Return the (x, y) coordinate for the center point of the cell that contains the specified text.  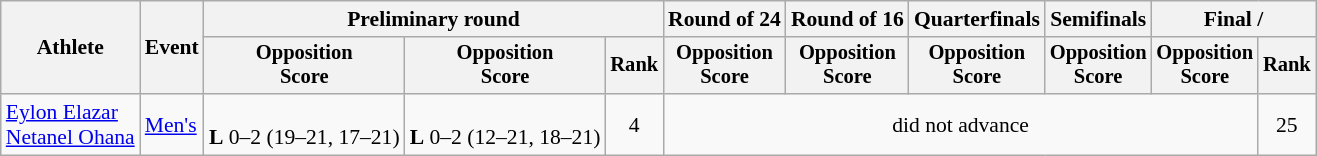
Event (172, 48)
Final / (1233, 19)
25 (1287, 124)
Round of 24 (724, 19)
4 (634, 124)
Preliminary round (434, 19)
L 0–2 (12–21, 18–21) (506, 124)
Quarterfinals (977, 19)
Semifinals (1098, 19)
Men's (172, 124)
Eylon ElazarNetanel Ohana (70, 124)
did not advance (960, 124)
L 0–2 (19–21, 17–21) (304, 124)
Round of 16 (848, 19)
Athlete (70, 48)
